From the cell containing the given text, extract its center point as [x, y] coordinate. 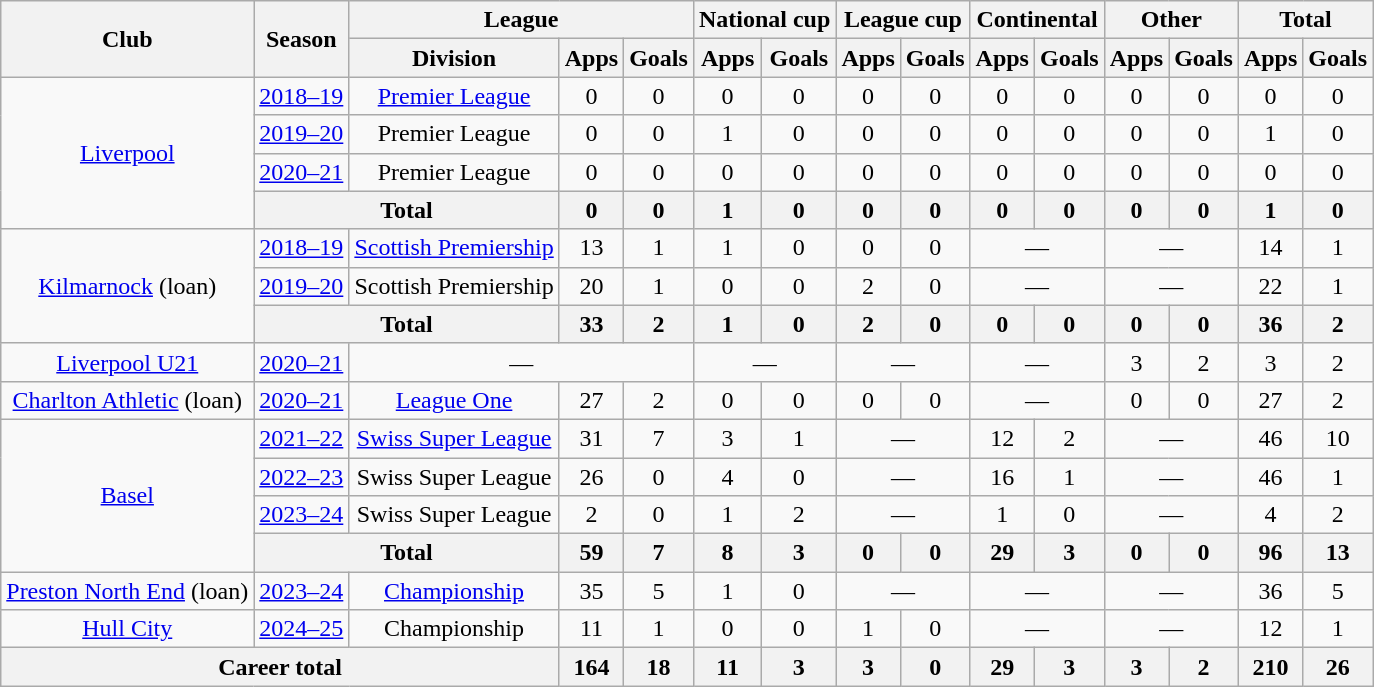
22 [1270, 286]
League [522, 20]
31 [591, 438]
Club [128, 39]
16 [1002, 477]
20 [591, 286]
10 [1338, 438]
2022–23 [302, 477]
2024–25 [302, 629]
Career total [280, 667]
National cup [764, 20]
Charlton Athletic (loan) [128, 400]
Other [1171, 20]
Kilmarnock (loan) [128, 286]
8 [727, 553]
59 [591, 553]
14 [1270, 248]
Basel [128, 495]
League cup [903, 20]
Division [454, 58]
18 [659, 667]
Liverpool [128, 153]
League One [454, 400]
164 [591, 667]
Hull City [128, 629]
Liverpool U21 [128, 362]
33 [591, 324]
Season [302, 39]
96 [1270, 553]
Continental [1037, 20]
2021–22 [302, 438]
210 [1270, 667]
35 [591, 591]
Preston North End (loan) [128, 591]
